Search for the cell housing the specified text and yield its [x, y] center coordinate. 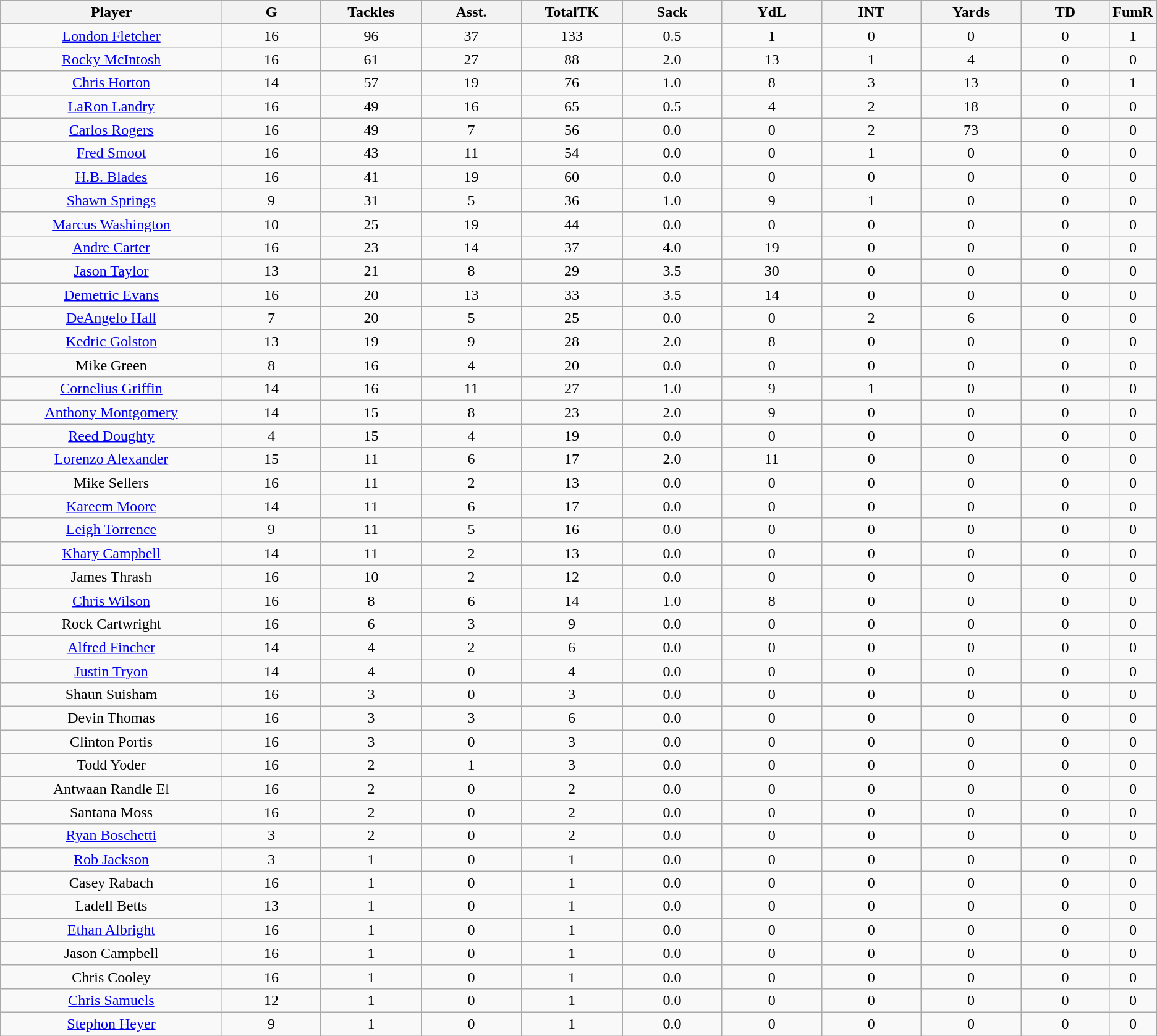
Rocky McIntosh [111, 59]
Casey Rabach [111, 883]
Yards [971, 12]
56 [572, 130]
DeAngelo Hall [111, 318]
Lorenzo Alexander [111, 459]
Andre Carter [111, 247]
Tackles [371, 12]
96 [371, 36]
Cornelius Griffin [111, 389]
36 [572, 200]
Carlos Rogers [111, 130]
Ladell Betts [111, 906]
Chris Cooley [111, 977]
FumR [1133, 12]
TotalTK [572, 12]
Ethan Albright [111, 930]
Ryan Boschetti [111, 836]
Kedric Golston [111, 342]
Shaun Suisham [111, 695]
Asst. [471, 12]
Rob Jackson [111, 859]
Sack [672, 12]
YdL [771, 12]
43 [371, 153]
133 [572, 36]
33 [572, 295]
LaRon Landry [111, 106]
65 [572, 106]
Anthony Montgomery [111, 412]
Mike Green [111, 365]
Alfred Fincher [111, 647]
Fred Smoot [111, 153]
61 [371, 59]
Reed Doughty [111, 436]
Justin Tryon [111, 671]
Marcus Washington [111, 224]
Santana Moss [111, 812]
18 [971, 106]
G [271, 12]
28 [572, 342]
Jason Campbell [111, 953]
James Thrash [111, 577]
London Fletcher [111, 36]
Demetric Evans [111, 295]
Shawn Springs [111, 200]
Khary Campbell [111, 553]
73 [971, 130]
Clinton Portis [111, 742]
21 [371, 271]
TD [1066, 12]
4.0 [672, 247]
54 [572, 153]
88 [572, 59]
60 [572, 177]
57 [371, 83]
Kareem Moore [111, 506]
Player [111, 12]
44 [572, 224]
30 [771, 271]
H.B. Blades [111, 177]
Chris Horton [111, 83]
41 [371, 177]
INT [871, 12]
Leigh Torrence [111, 530]
Stephon Heyer [111, 1024]
Jason Taylor [111, 271]
76 [572, 83]
31 [371, 200]
Rock Cartwright [111, 624]
Chris Samuels [111, 1000]
29 [572, 271]
Mike Sellers [111, 483]
Devin Thomas [111, 718]
Chris Wilson [111, 600]
Todd Yoder [111, 765]
Antwaan Randle El [111, 789]
